Locate the cell with the specified text and output its [X, Y] center coordinate. 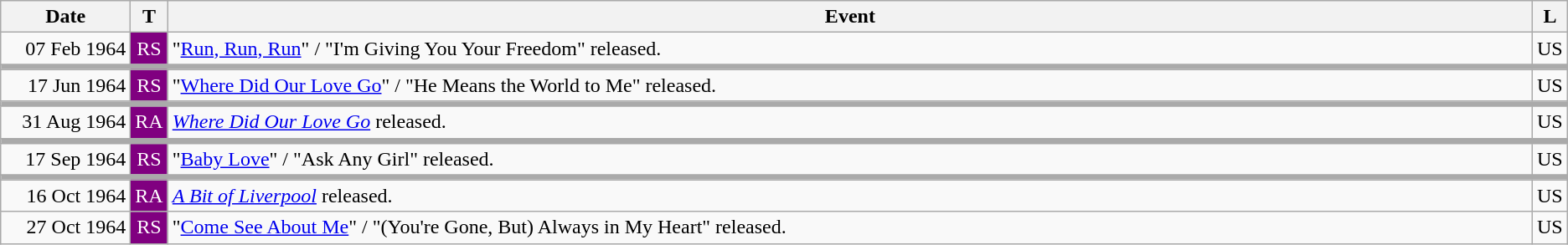
"Baby Love" / "Ask Any Girl" released. [849, 159]
T [149, 17]
L [1550, 17]
27 Oct 1964 [65, 227]
"Where Did Our Love Go" / "He Means the World to Me" released. [849, 85]
Date [65, 17]
17 Sep 1964 [65, 159]
07 Feb 1964 [65, 48]
"Come See About Me" / "(You're Gone, But) Always in My Heart" released. [849, 227]
Where Did Our Love Go released. [849, 122]
A Bit of Liverpool released. [849, 196]
31 Aug 1964 [65, 122]
Event [849, 17]
17 Jun 1964 [65, 85]
"Run, Run, Run" / "I'm Giving You Your Freedom" released. [849, 48]
16 Oct 1964 [65, 196]
